Return the (x, y) coordinate for the center point of the cell that contains the specified text.  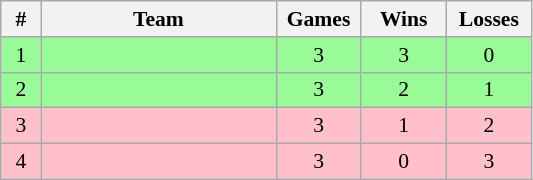
Losses (488, 19)
# (21, 19)
4 (21, 162)
Team (158, 19)
Wins (404, 19)
Games (318, 19)
